Find where the given text appears and provide that cell's center as (X, Y) coordinate. 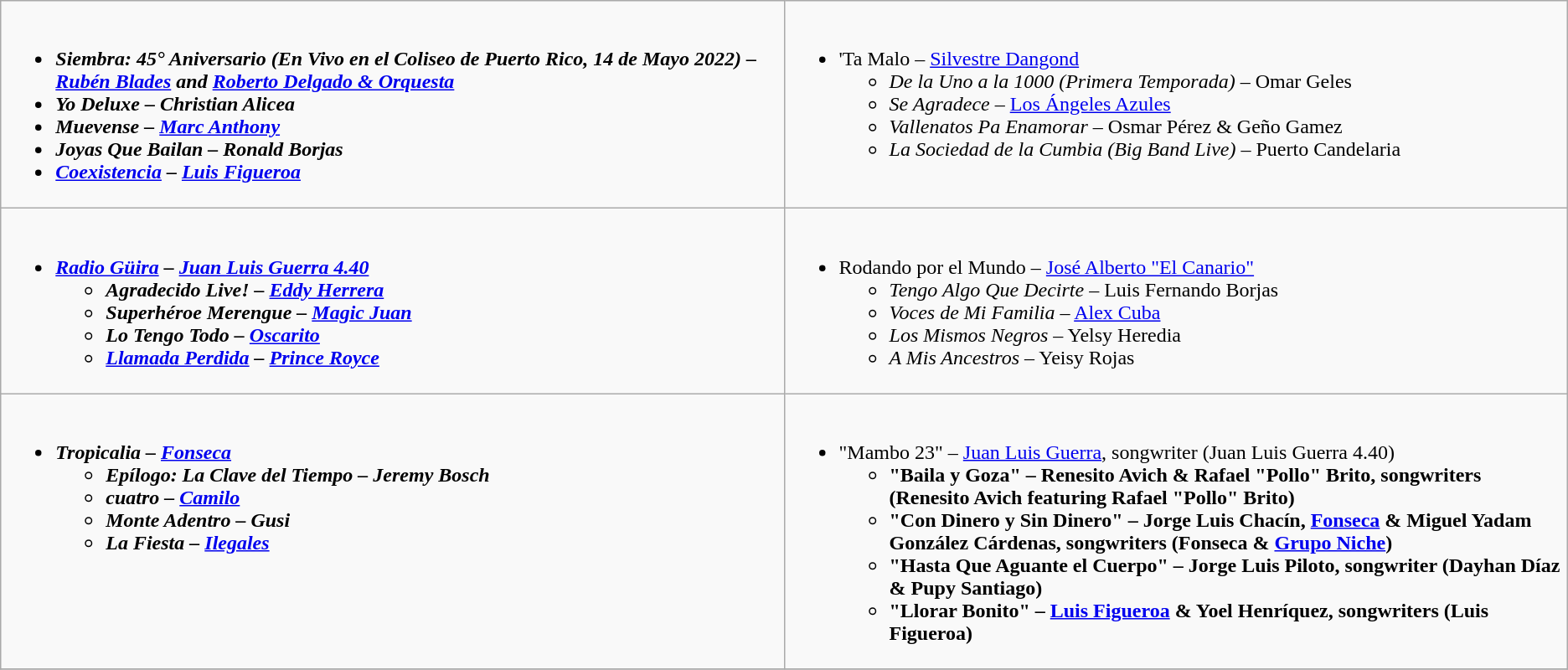
Tropicalia – FonsecaEpílogo: La Clave del Tiempo – Jeremy Boschcuatro – CamiloMonte Adentro – GusiLa Fiesta – Ilegales (392, 531)
